Provide the (x, y) coordinate of the cell's center where the given text is located.  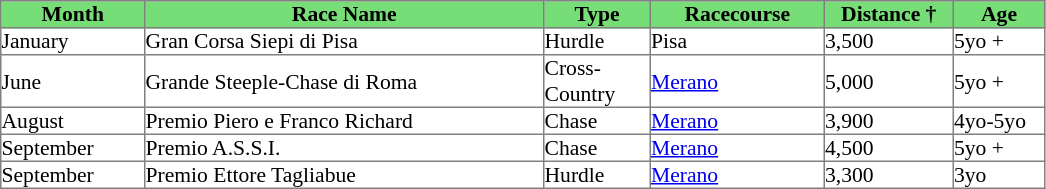
June (73, 81)
4,500 (888, 148)
5,000 (888, 81)
Premio A.S.S.I. (344, 148)
August (73, 120)
Pisa (737, 42)
Premio Ettore Tagliabue (344, 174)
January (73, 42)
Grande Steeple-Chase di Roma (344, 81)
Racecourse (737, 14)
Month (73, 14)
Cross-Country (597, 81)
Race Name (344, 14)
Age (999, 14)
3yo (999, 174)
4yo-5yo (999, 120)
3,500 (888, 42)
Gran Corsa Siepi di Pisa (344, 42)
3,300 (888, 174)
Distance † (888, 14)
3,900 (888, 120)
Premio Piero e Franco Richard (344, 120)
Type (597, 14)
